Scan for the cell matching the given text and deliver its (X, Y) coordinate at center. 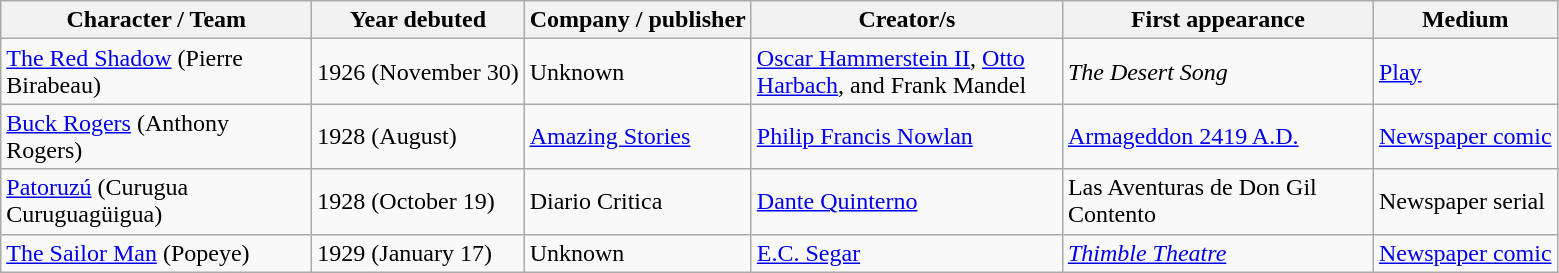
Medium (1465, 20)
The Sailor Man (Popeye) (156, 253)
The Red Shadow (Pierre Birabeau) (156, 72)
Diario Critica (638, 202)
Company / publisher (638, 20)
Patoruzú (Curugua Curuguagüigua) (156, 202)
Philip Francis Nowlan (906, 136)
1928 (August) (418, 136)
Newspaper serial (1465, 202)
Thimble Theatre (1218, 253)
Play (1465, 72)
1929 (January 17) (418, 253)
1928 (October 19) (418, 202)
The Desert Song (1218, 72)
1926 (November 30) (418, 72)
Armageddon 2419 A.D. (1218, 136)
Character / Team (156, 20)
E.C. Segar (906, 253)
Las Aventuras de Don Gil Contento (1218, 202)
Year debuted (418, 20)
Oscar Hammerstein II, Otto Harbach, and Frank Mandel (906, 72)
First appearance (1218, 20)
Buck Rogers (Anthony Rogers) (156, 136)
Amazing Stories (638, 136)
Creator/s (906, 20)
Dante Quinterno (906, 202)
